Determine the [x, y] coordinate at the center of the cell enclosing the given text.  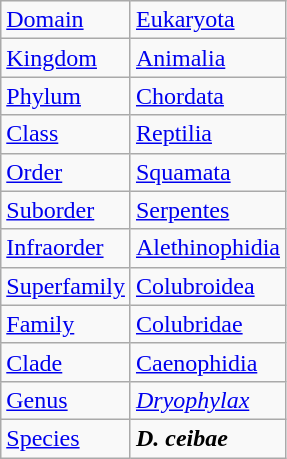
Kingdom [66, 58]
Superfamily [66, 286]
Family [66, 324]
Squamata [208, 172]
Suborder [66, 210]
Reptilia [208, 134]
Caenophidia [208, 362]
Colubridae [208, 324]
Order [66, 172]
Infraorder [66, 248]
Chordata [208, 96]
Eukaryota [208, 20]
Colubroidea [208, 286]
Clade [66, 362]
Serpentes [208, 210]
Alethinophidia [208, 248]
Class [66, 134]
Phylum [66, 96]
D. ceibae [208, 438]
Species [66, 438]
Domain [66, 20]
Dryophylax [208, 400]
Animalia [208, 58]
Genus [66, 400]
